Return [X, Y] of the center of cell containing provided text 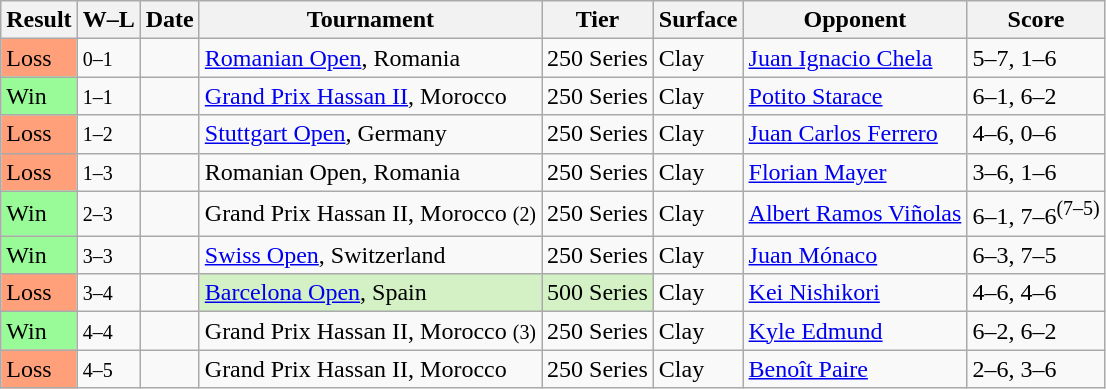
4–4 [108, 331]
6–2, 6–2 [1036, 331]
1–2 [108, 134]
Florian Mayer [855, 172]
500 Series [598, 293]
Albert Ramos Viñolas [855, 214]
Stuttgart Open, Germany [370, 134]
Juan Carlos Ferrero [855, 134]
3–6, 1–6 [1036, 172]
Tournament [370, 20]
4–5 [108, 369]
6–3, 7–5 [1036, 255]
W–L [108, 20]
1–1 [108, 96]
Swiss Open, Switzerland [370, 255]
Opponent [855, 20]
5–7, 1–6 [1036, 58]
Juan Ignacio Chela [855, 58]
Tier [598, 20]
Date [170, 20]
Potito Starace [855, 96]
4–6, 4–6 [1036, 293]
0–1 [108, 58]
2–6, 3–6 [1036, 369]
Grand Prix Hassan II, Morocco (2) [370, 214]
2–3 [108, 214]
Grand Prix Hassan II, Morocco (3) [370, 331]
3–3 [108, 255]
1–3 [108, 172]
6–1, 6–2 [1036, 96]
3–4 [108, 293]
Juan Mónaco [855, 255]
Result [39, 20]
Surface [698, 20]
Benoît Paire [855, 369]
4–6, 0–6 [1036, 134]
Kei Nishikori [855, 293]
Kyle Edmund [855, 331]
6–1, 7–6(7–5) [1036, 214]
Score [1036, 20]
Barcelona Open, Spain [370, 293]
